Return (X, Y) of the center of cell containing provided text 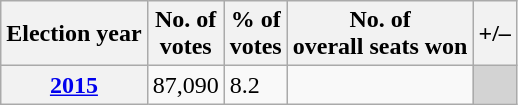
No. ofvotes (186, 34)
+/– (494, 34)
2015 (74, 85)
No. ofoverall seats won (380, 34)
8.2 (256, 85)
Election year (74, 34)
% ofvotes (256, 34)
87,090 (186, 85)
